For the text-containing cell, return its midpoint in [x, y] coordinate format. 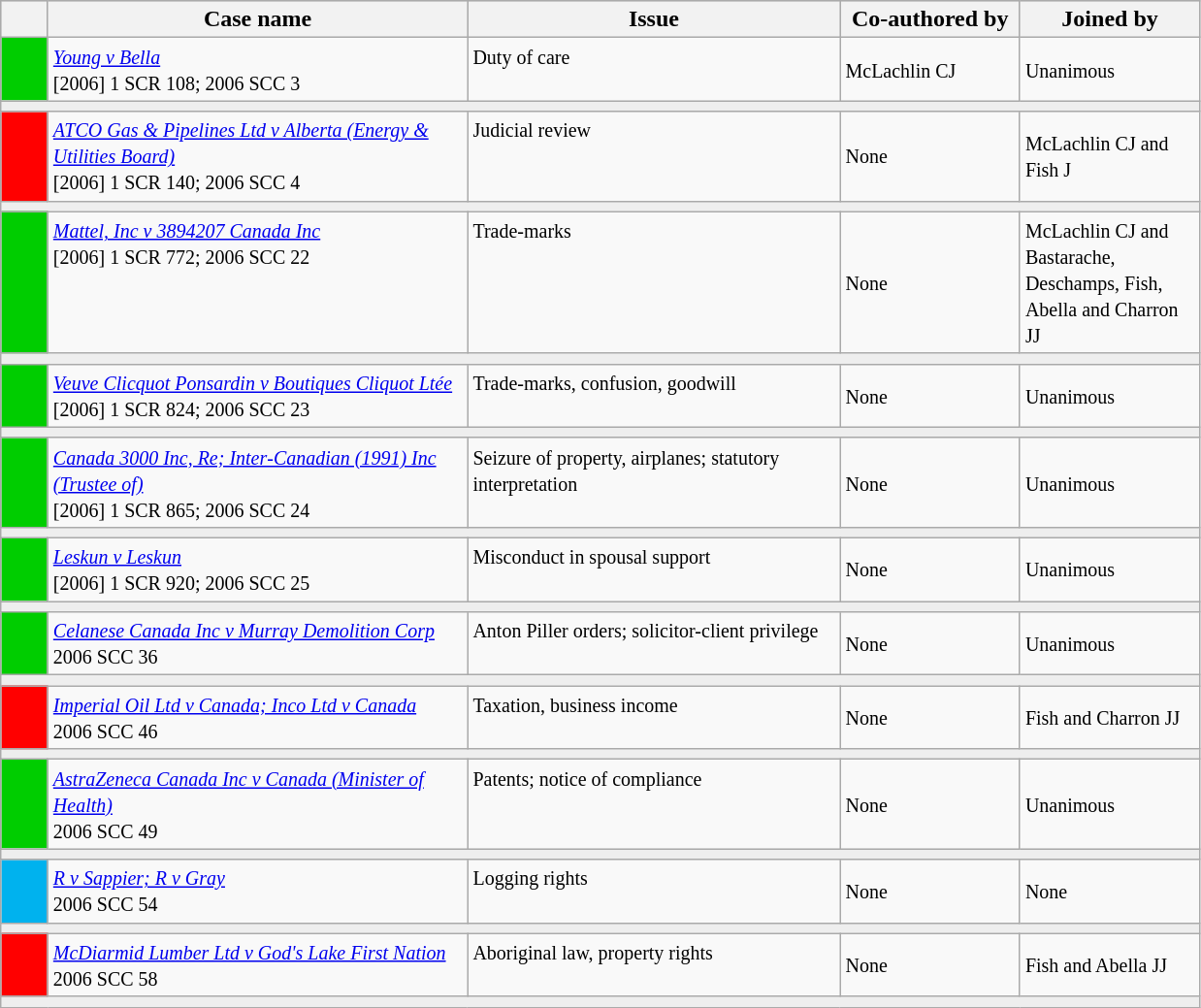
Logging rights [654, 891]
Co-authored by [929, 19]
Imperial Oil Ltd v Canada; Inco Ltd v Canada 2006 SCC 46 [258, 718]
McDiarmid Lumber Ltd v God's Lake First Nation 2006 SCC 58 [258, 964]
McLachlin CJ [929, 70]
Leskun v Leskun [2006] 1 SCR 920; 2006 SCC 25 [258, 569]
Taxation, business income [654, 718]
Issue [654, 19]
Duty of care [654, 70]
ATCO Gas & Pipelines Ltd v Alberta (Energy & Utilities Board) [2006] 1 SCR 140; 2006 SCC 4 [258, 156]
AstraZeneca Canada Inc v Canada (Minister of Health) 2006 SCC 49 [258, 804]
Trade-marks [654, 282]
Anton Piller orders; solicitor-client privilege [654, 644]
R v Sappier; R v Gray 2006 SCC 54 [258, 891]
Mattel, Inc v 3894207 Canada Inc [2006] 1 SCR 772; 2006 SCC 22 [258, 282]
Trade-marks, confusion, goodwill [654, 396]
McLachlin CJ and Bastarache, Deschamps, Fish, Abella and Charron JJ [1110, 282]
Patents; notice of compliance [654, 804]
Canada 3000 Inc, Re; Inter‑Canadian (1991) Inc (Trustee of) [2006] 1 SCR 865; 2006 SCC 24 [258, 482]
Veuve Clicquot Ponsardin v Boutiques Cliquot Ltée [2006] 1 SCR 824; 2006 SCC 23 [258, 396]
Young v Bella [2006] 1 SCR 108; 2006 SCC 3 [258, 70]
Seizure of property, airplanes; statutory interpretation [654, 482]
Fish and Charron JJ [1110, 718]
Joined by [1110, 19]
Judicial review [654, 156]
Case name [258, 19]
Aboriginal law, property rights [654, 964]
Misconduct in spousal support [654, 569]
Celanese Canada Inc v Murray Demolition Corp 2006 SCC 36 [258, 644]
McLachlin CJ and Fish J [1110, 156]
Fish and Abella JJ [1110, 964]
